Find where the given text appears and provide that cell's center as [x, y] coordinate. 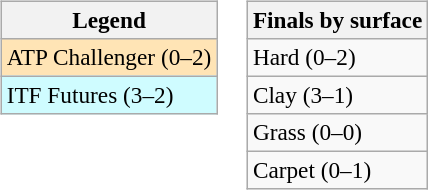
ITF Futures (3–2) [108, 95]
ATP Challenger (0–2) [108, 57]
Carpet (0–1) [337, 171]
Finals by surface [337, 20]
Grass (0–0) [337, 133]
Legend [108, 20]
Hard (0–2) [337, 57]
Clay (3–1) [337, 95]
